Locate the cell with the specified text and output its (X, Y) center coordinate. 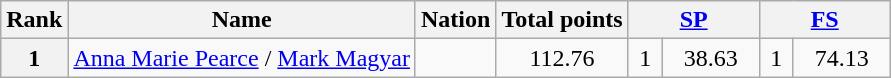
Name (242, 20)
112.76 (562, 58)
SP (694, 20)
Nation (455, 20)
FS (824, 20)
74.13 (842, 58)
Rank (34, 20)
Anna Marie Pearce / Mark Magyar (242, 58)
38.63 (710, 58)
Total points (562, 20)
